Pinpoint the cell where the given text exists, returning its (x, y) midpoint coordinate. 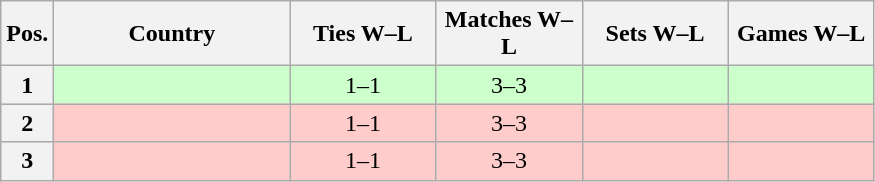
1 (28, 85)
Sets W–L (655, 34)
Games W–L (801, 34)
Country (172, 34)
Ties W–L (363, 34)
Matches W–L (509, 34)
3 (28, 161)
2 (28, 123)
Pos. (28, 34)
